Find where the given text appears and provide that cell's center as [x, y] coordinate. 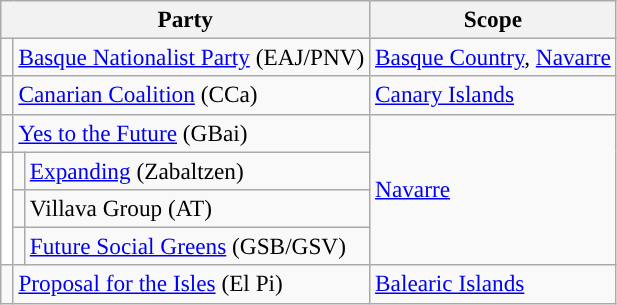
Basque Nationalist Party (EAJ/PNV) [192, 57]
Proposal for the Isles (El Pi) [192, 284]
Party [186, 19]
Villava Group (AT) [196, 208]
Canarian Coalition (CCa) [192, 95]
Scope [493, 19]
Expanding (Zabaltzen) [196, 170]
Basque Country, Navarre [493, 57]
Future Social Greens (GSB/GSV) [196, 246]
Canary Islands [493, 95]
Balearic Islands [493, 284]
Navarre [493, 190]
Yes to the Future (GBai) [192, 133]
